From the cell containing the given text, extract its center point as (x, y) coordinate. 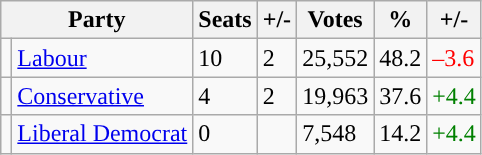
Party (97, 20)
Seats (225, 20)
19,963 (336, 96)
% (400, 20)
25,552 (336, 58)
48.2 (400, 58)
7,548 (336, 134)
Liberal Democrat (102, 134)
37.6 (400, 96)
14.2 (400, 134)
4 (225, 96)
Votes (336, 20)
–3.6 (454, 58)
Conservative (102, 96)
10 (225, 58)
Labour (102, 58)
0 (225, 134)
